Determine the [x, y] coordinate at the center of the cell enclosing the given text.  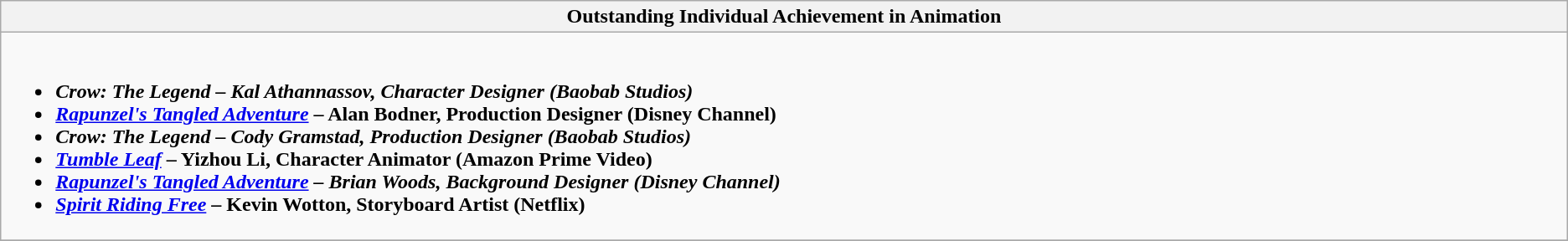
Outstanding Individual Achievement in Animation [784, 17]
